Search for the cell housing the specified text and yield its [X, Y] center coordinate. 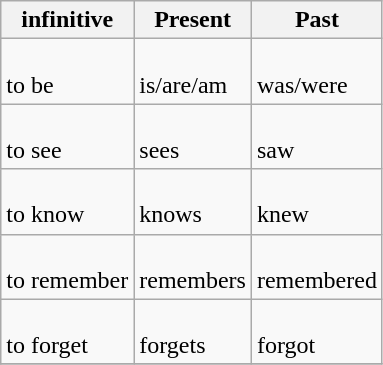
knows [193, 202]
forgot [316, 332]
saw [316, 136]
Present [193, 20]
remembers [193, 266]
to be [68, 72]
sees [193, 136]
to know [68, 202]
to remember [68, 266]
to forget [68, 332]
remembered [316, 266]
to see [68, 136]
is/are/am [193, 72]
knew [316, 202]
forgets [193, 332]
Past [316, 20]
infinitive [68, 20]
was/were [316, 72]
